Detect which cell encompasses the target text, then output its [X, Y] center coordinate. 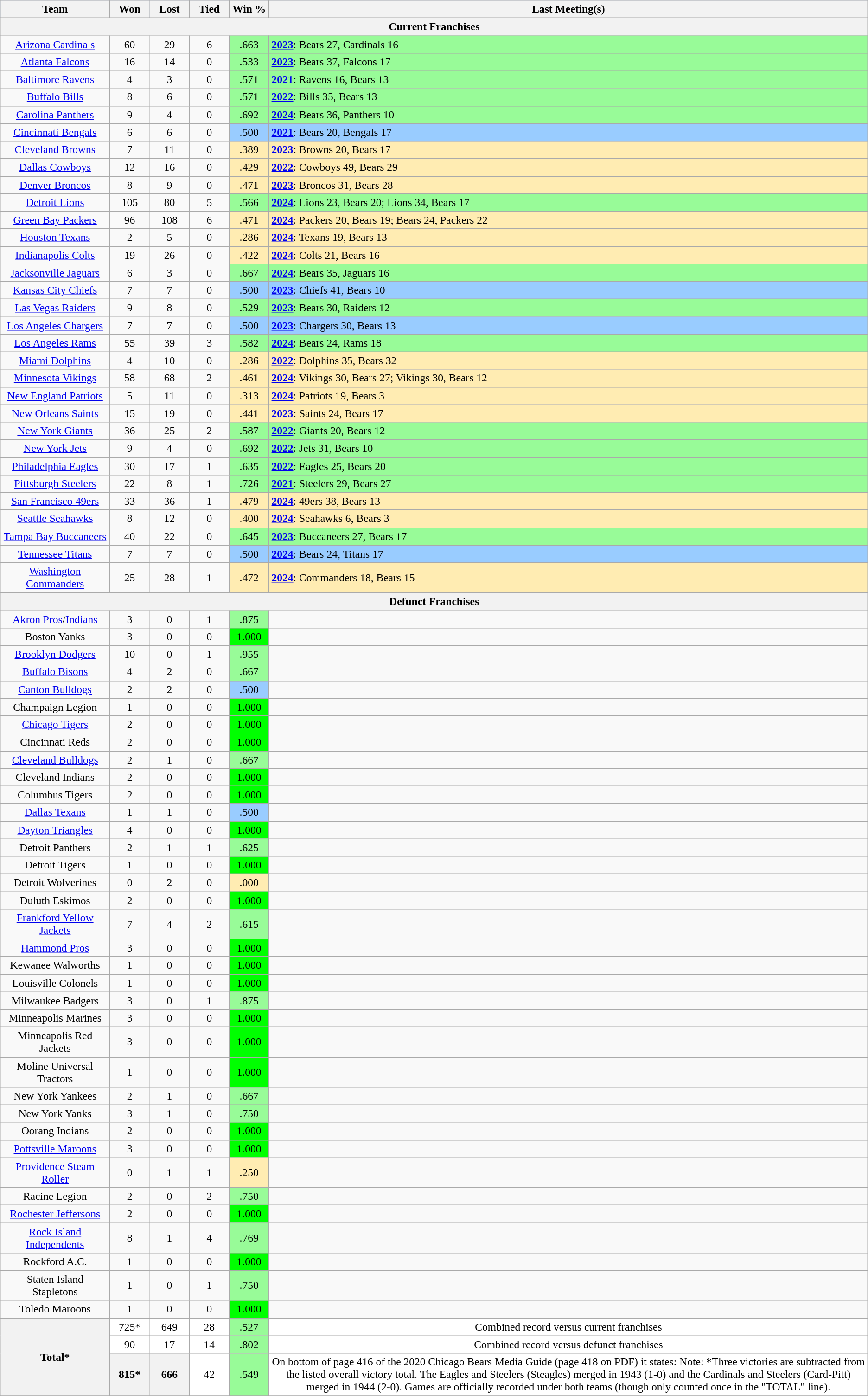
Combined record versus defunct franchises [568, 1345]
.533 [249, 62]
Lost [169, 9]
Cleveland Bulldogs [55, 759]
.587 [249, 431]
Canton Bulldogs [55, 689]
Los Angeles Chargers [55, 325]
Kansas City Chiefs [55, 290]
.422 [249, 255]
.529 [249, 308]
New York Yanks [55, 1113]
58 [130, 378]
649 [169, 1327]
.549 [249, 1374]
2024: Seahawks 6, Bears 3 [568, 519]
Los Angeles Rams [55, 343]
Racine Legion [55, 1196]
New York Jets [55, 448]
42 [209, 1374]
Minneapolis Red Jackets [55, 1042]
Duluth Eskimos [55, 900]
2023: Broncos 31, Bears 28 [568, 185]
.441 [249, 413]
2022: Jets 31, Bears 10 [568, 448]
2022: Dolphins 35, Bears 32 [568, 360]
Columbus Tigers [55, 795]
40 [130, 536]
Philadelphia Eagles [55, 466]
.645 [249, 536]
Current Franchises [434, 26]
Oorang Indians [55, 1131]
.955 [249, 654]
Cleveland Browns [55, 149]
Detroit Lions [55, 202]
2022: Cowboys 49, Bears 29 [568, 167]
New York Yankees [55, 1096]
2024: Patriots 19, Bears 3 [568, 396]
96 [130, 220]
Rockford A.C. [55, 1261]
Buffalo Bisons [55, 672]
Detroit Wolverines [55, 882]
Pittsburgh Steelers [55, 483]
.400 [249, 519]
2024: Bears 35, Jaguars 16 [568, 273]
2021: Ravens 16, Bears 13 [568, 79]
2024: Texans 19, Bears 13 [568, 238]
2021: Bears 20, Bengals 17 [568, 132]
2023: Buccaneers 27, Bears 17 [568, 536]
.635 [249, 466]
.472 [249, 577]
Cleveland Indians [55, 777]
Rock Island Independents [55, 1238]
.663 [249, 44]
30 [130, 466]
Milwaukee Badgers [55, 1001]
2024: Packers 20, Bears 19; Bears 24, Packers 22 [568, 220]
Denver Broncos [55, 185]
Arizona Cardinals [55, 44]
Dallas Cowboys [55, 167]
.389 [249, 149]
2023: Bears 37, Falcons 17 [568, 62]
2021: Steelers 29, Bears 27 [568, 483]
.461 [249, 378]
New York Giants [55, 431]
Won [130, 9]
New England Patriots [55, 396]
Toledo Maroons [55, 1309]
.726 [249, 483]
Akron Pros/Indians [55, 619]
San Francisco 49ers [55, 501]
725* [130, 1327]
Atlanta Falcons [55, 62]
2024: Colts 21, Bears 16 [568, 255]
Brooklyn Dodgers [55, 654]
Rochester Jeffersons [55, 1214]
Dallas Texans [55, 812]
2024: Lions 23, Bears 20; Lions 34, Bears 17 [568, 202]
Tennessee Titans [55, 554]
2024: Commanders 18, Bears 15 [568, 577]
2023: Bears 27, Cardinals 16 [568, 44]
Baltimore Ravens [55, 79]
Louisville Colonels [55, 983]
2022: Giants 20, Bears 12 [568, 431]
55 [130, 343]
.313 [249, 396]
New Orleans Saints [55, 413]
Washington Commanders [55, 577]
Indianapolis Colts [55, 255]
15 [130, 413]
2022: Bills 35, Bears 13 [568, 97]
2024: Bears 36, Panthers 10 [568, 115]
Kewanee Walworths [55, 965]
2024: Bears 24, Titans 17 [568, 554]
Boston Yanks [55, 637]
.769 [249, 1238]
2024: Vikings 30, Bears 27; Vikings 30, Bears 12 [568, 378]
39 [169, 343]
.802 [249, 1345]
Cincinnati Bengals [55, 132]
2024: 49ers 38, Bears 13 [568, 501]
.479 [249, 501]
Houston Texans [55, 238]
Minnesota Vikings [55, 378]
29 [169, 44]
108 [169, 220]
Chicago Tigers [55, 724]
Providence Steam Roller [55, 1173]
.582 [249, 343]
60 [130, 44]
.429 [249, 167]
Detroit Panthers [55, 848]
2023: Chiefs 41, Bears 10 [568, 290]
Combined record versus current franchises [568, 1327]
Total* [55, 1357]
Detroit Tigers [55, 865]
Staten Island Stapletons [55, 1285]
Team [55, 9]
33 [130, 501]
.527 [249, 1327]
2023: Saints 24, Bears 17 [568, 413]
2022: Eagles 25, Bears 20 [568, 466]
.250 [249, 1173]
Miami Dolphins [55, 360]
2024: Bears 24, Rams 18 [568, 343]
666 [169, 1374]
Dayton Triangles [55, 830]
Minneapolis Marines [55, 1018]
68 [169, 378]
.625 [249, 848]
Pottsville Maroons [55, 1149]
105 [130, 202]
90 [130, 1345]
Defunct Franchises [434, 601]
2023: Bears 30, Raiders 12 [568, 308]
815* [130, 1374]
Jacksonville Jaguars [55, 273]
Buffalo Bills [55, 97]
Seattle Seahawks [55, 519]
Win % [249, 9]
Las Vegas Raiders [55, 308]
2023: Chargers 30, Bears 13 [568, 325]
.566 [249, 202]
2023: Browns 20, Bears 17 [568, 149]
Moline Universal Tractors [55, 1072]
Tampa Bay Buccaneers [55, 536]
26 [169, 255]
Green Bay Packers [55, 220]
Tied [209, 9]
.000 [249, 882]
80 [169, 202]
Frankford Yellow Jackets [55, 924]
Last Meeting(s) [568, 9]
Cincinnati Reds [55, 742]
Carolina Panthers [55, 115]
Champaign Legion [55, 707]
.615 [249, 924]
Hammond Pros [55, 948]
